From the cell containing the given text, extract its center point as [X, Y] coordinate. 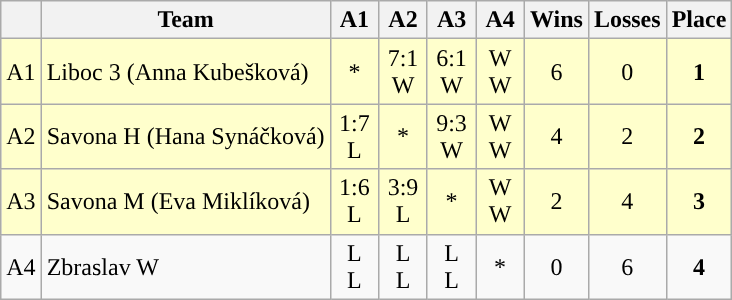
Savona H (Hana Synáčková) [186, 136]
1 [699, 72]
Liboc 3 (Anna Kubešková) [186, 72]
6:1 W [452, 72]
Losses [627, 20]
1:6 L [354, 202]
Savona M (Eva Miklíková) [186, 202]
Zbraslav W [186, 266]
1:7 L [354, 136]
3:9 L [404, 202]
9:3 W [452, 136]
Wins [556, 20]
7:1 W [404, 72]
3 [699, 202]
Team [186, 20]
Place [699, 20]
